For the text-containing cell, return its midpoint in (x, y) coordinate format. 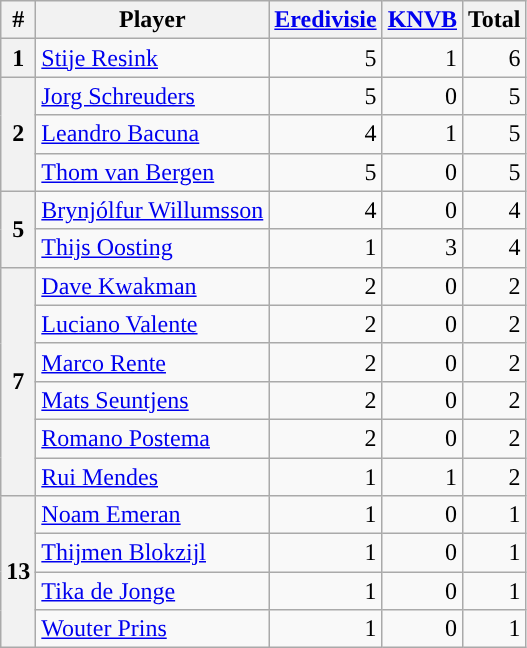
Total (495, 20)
Dave Kwakman (152, 286)
3 (422, 248)
Wouter Prins (152, 629)
Mats Seuntjens (152, 400)
Thom van Bergen (152, 172)
# (18, 20)
Thijs Oosting (152, 248)
Stije Resink (152, 58)
Leandro Bacuna (152, 134)
13 (18, 572)
Player (152, 20)
Jorg Schreuders (152, 96)
Eredivisie (326, 20)
Marco Rente (152, 362)
KNVB (422, 20)
Thijmen Blokzijl (152, 553)
Tika de Jonge (152, 591)
Brynjólfur Willumsson (152, 210)
7 (18, 381)
Noam Emeran (152, 515)
Luciano Valente (152, 324)
Romano Postema (152, 438)
6 (495, 58)
Rui Mendes (152, 477)
